From the cell containing the given text, extract its center point as (x, y) coordinate. 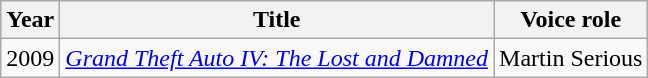
Voice role (571, 20)
2009 (30, 58)
Martin Serious (571, 58)
Year (30, 20)
Grand Theft Auto IV: The Lost and Damned (277, 58)
Title (277, 20)
